Capture the cell that displays the provided text and extract its [X, Y] central coordinate. 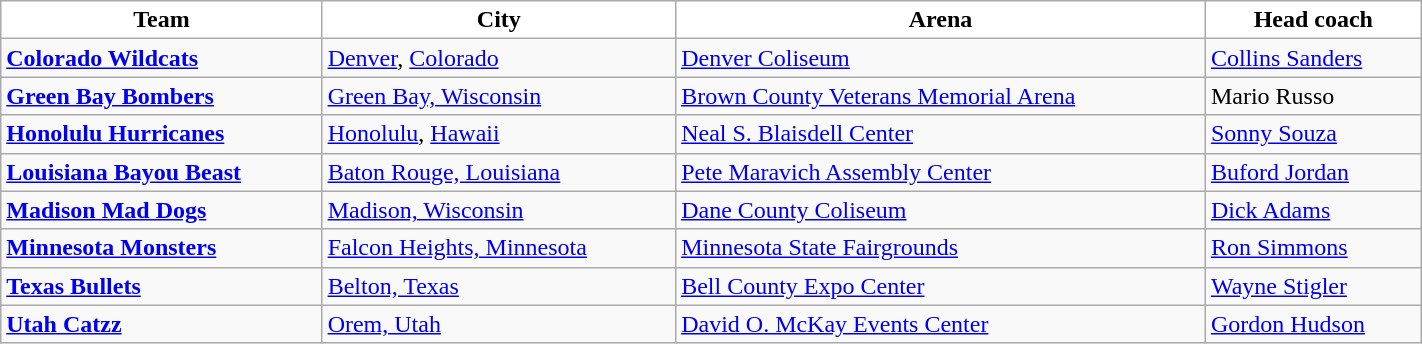
Gordon Hudson [1313, 324]
Ron Simmons [1313, 248]
Dane County Coliseum [941, 210]
David O. McKay Events Center [941, 324]
Madison Mad Dogs [162, 210]
Orem, Utah [499, 324]
Baton Rouge, Louisiana [499, 172]
Dick Adams [1313, 210]
Green Bay, Wisconsin [499, 96]
Wayne Stigler [1313, 286]
Madison, Wisconsin [499, 210]
Belton, Texas [499, 286]
Team [162, 20]
Texas Bullets [162, 286]
Denver, Colorado [499, 58]
Mario Russo [1313, 96]
Bell County Expo Center [941, 286]
Falcon Heights, Minnesota [499, 248]
Utah Catzz [162, 324]
Collins Sanders [1313, 58]
Head coach [1313, 20]
Sonny Souza [1313, 134]
Green Bay Bombers [162, 96]
Honolulu Hurricanes [162, 134]
Pete Maravich Assembly Center [941, 172]
Colorado Wildcats [162, 58]
Denver Coliseum [941, 58]
Minnesota State Fairgrounds [941, 248]
Buford Jordan [1313, 172]
Brown County Veterans Memorial Arena [941, 96]
Minnesota Monsters [162, 248]
Neal S. Blaisdell Center [941, 134]
Louisiana Bayou Beast [162, 172]
City [499, 20]
Arena [941, 20]
Honolulu, Hawaii [499, 134]
